Extract the [X, Y] coordinate from the center of the cell holding the provided text.  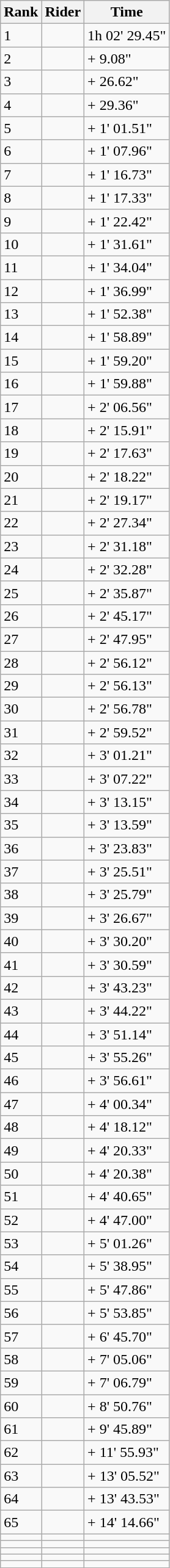
10 [21, 244]
14 [21, 338]
57 [21, 1336]
+ 1' 17.33" [127, 198]
30 [21, 709]
23 [21, 546]
+ 1' 59.20" [127, 361]
40 [21, 941]
+ 2' 17.63" [127, 453]
48 [21, 1127]
+ 1' 59.88" [127, 384]
34 [21, 802]
+ 2' 56.78" [127, 709]
1 [21, 35]
+ 3' 30.59" [127, 964]
25 [21, 593]
60 [21, 1406]
28 [21, 662]
65 [21, 1522]
+ 2' 32.28" [127, 569]
+ 8' 50.76" [127, 1406]
+ 1' 31.61" [127, 244]
+ 2' 56.13" [127, 686]
+ 5' 53.85" [127, 1313]
27 [21, 639]
Rider [63, 12]
+ 26.62" [127, 82]
+ 3' 13.59" [127, 825]
32 [21, 756]
+ 1' 58.89" [127, 338]
46 [21, 1081]
+ 2' 31.18" [127, 546]
55 [21, 1290]
+ 4' 20.33" [127, 1151]
+ 1' 01.51" [127, 128]
+ 2' 18.22" [127, 477]
+ 3' 01.21" [127, 756]
+ 2' 15.91" [127, 430]
63 [21, 1476]
38 [21, 895]
15 [21, 361]
+ 2' 19.17" [127, 500]
6 [21, 151]
+ 3' 55.26" [127, 1058]
+ 3' 26.67" [127, 918]
11 [21, 267]
24 [21, 569]
+ 5' 47.86" [127, 1290]
Rank [21, 12]
+ 7' 06.79" [127, 1382]
+ 1' 34.04" [127, 267]
+ 4' 40.65" [127, 1197]
16 [21, 384]
49 [21, 1151]
+ 3' 07.22" [127, 779]
5 [21, 128]
53 [21, 1243]
54 [21, 1266]
37 [21, 872]
+ 2' 27.34" [127, 523]
43 [21, 1011]
+ 3' 56.61" [127, 1081]
+ 4' 18.12" [127, 1127]
+ 2' 59.52" [127, 732]
62 [21, 1453]
52 [21, 1220]
Time [127, 12]
+ 13' 05.52" [127, 1476]
+ 4' 47.00" [127, 1220]
39 [21, 918]
+ 3' 44.22" [127, 1011]
+ 2' 35.87" [127, 593]
+ 3' 43.23" [127, 988]
+ 5' 01.26" [127, 1243]
+ 3' 25.79" [127, 895]
3 [21, 82]
44 [21, 1035]
58 [21, 1359]
22 [21, 523]
+ 2' 56.12" [127, 662]
33 [21, 779]
35 [21, 825]
21 [21, 500]
59 [21, 1382]
31 [21, 732]
50 [21, 1174]
19 [21, 453]
45 [21, 1058]
+ 9.08" [127, 59]
+ 29.36" [127, 105]
26 [21, 616]
+ 3' 51.14" [127, 1035]
+ 7' 05.06" [127, 1359]
+ 3' 25.51" [127, 872]
+ 4' 20.38" [127, 1174]
51 [21, 1197]
+ 2' 47.95" [127, 639]
+ 6' 45.70" [127, 1336]
+ 13' 43.53" [127, 1499]
+ 1' 36.99" [127, 291]
+ 1' 07.96" [127, 151]
42 [21, 988]
12 [21, 291]
+ 9' 45.89" [127, 1429]
20 [21, 477]
+ 2' 45.17" [127, 616]
+ 2' 06.56" [127, 407]
17 [21, 407]
29 [21, 686]
61 [21, 1429]
2 [21, 59]
+ 4' 00.34" [127, 1104]
1h 02' 29.45" [127, 35]
+ 3' 30.20" [127, 941]
+ 3' 13.15" [127, 802]
13 [21, 314]
18 [21, 430]
+ 3' 23.83" [127, 848]
+ 1' 16.73" [127, 175]
+ 11' 55.93" [127, 1453]
36 [21, 848]
8 [21, 198]
+ 14' 14.66" [127, 1522]
47 [21, 1104]
64 [21, 1499]
56 [21, 1313]
+ 5' 38.95" [127, 1266]
41 [21, 964]
+ 1' 52.38" [127, 314]
9 [21, 221]
4 [21, 105]
7 [21, 175]
+ 1' 22.42" [127, 221]
